Determine the (x, y) coordinate at the center of the cell enclosing the given text.  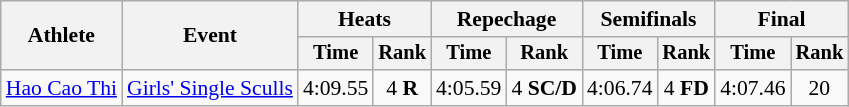
4 R (402, 88)
Athlete (62, 36)
Heats (364, 19)
4:09.55 (336, 88)
4:06.74 (620, 88)
4 SC/D (544, 88)
Semifinals (648, 19)
20 (820, 88)
4 FD (686, 88)
Repechage (506, 19)
Final (782, 19)
Hao Cao Thi (62, 88)
Girls' Single Sculls (210, 88)
Event (210, 36)
4:07.46 (752, 88)
4:05.59 (468, 88)
